Identify which cell holds the provided text, then report its [X, Y] central coordinate. 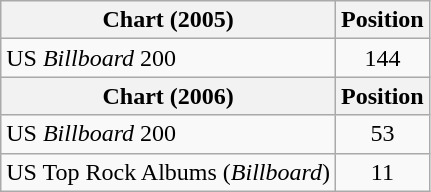
11 [383, 172]
Chart (2006) [168, 96]
144 [383, 58]
53 [383, 134]
US Top Rock Albums (Billboard) [168, 172]
Chart (2005) [168, 20]
